Identify which cell holds the provided text, then report its (X, Y) central coordinate. 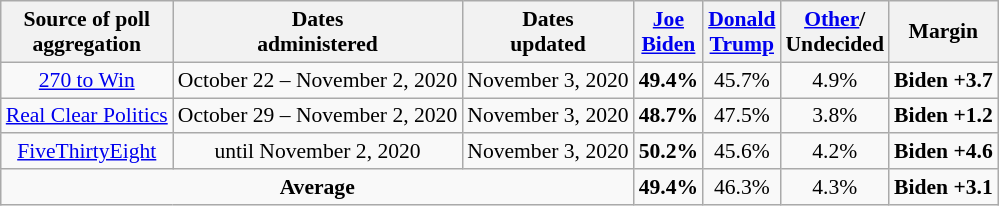
JoeBiden (668, 32)
4.9% (834, 80)
50.2% (668, 152)
46.3% (742, 187)
October 22 – November 2, 2020 (318, 80)
Dates administered (318, 32)
Other/Undecided (834, 32)
3.8% (834, 116)
Biden +3.1 (944, 187)
FiveThirtyEight (87, 152)
Average (318, 187)
45.6% (742, 152)
Biden +4.6 (944, 152)
Biden +1.2 (944, 116)
4.3% (834, 187)
Real Clear Politics (87, 116)
Source of pollaggregation (87, 32)
45.7% (742, 80)
DonaldTrump (742, 32)
until November 2, 2020 (318, 152)
48.7% (668, 116)
4.2% (834, 152)
October 29 – November 2, 2020 (318, 116)
47.5% (742, 116)
Dates updated (548, 32)
270 to Win (87, 80)
Biden +3.7 (944, 80)
Margin (944, 32)
